Determine the [x, y] coordinate at the center of the cell enclosing the given text.  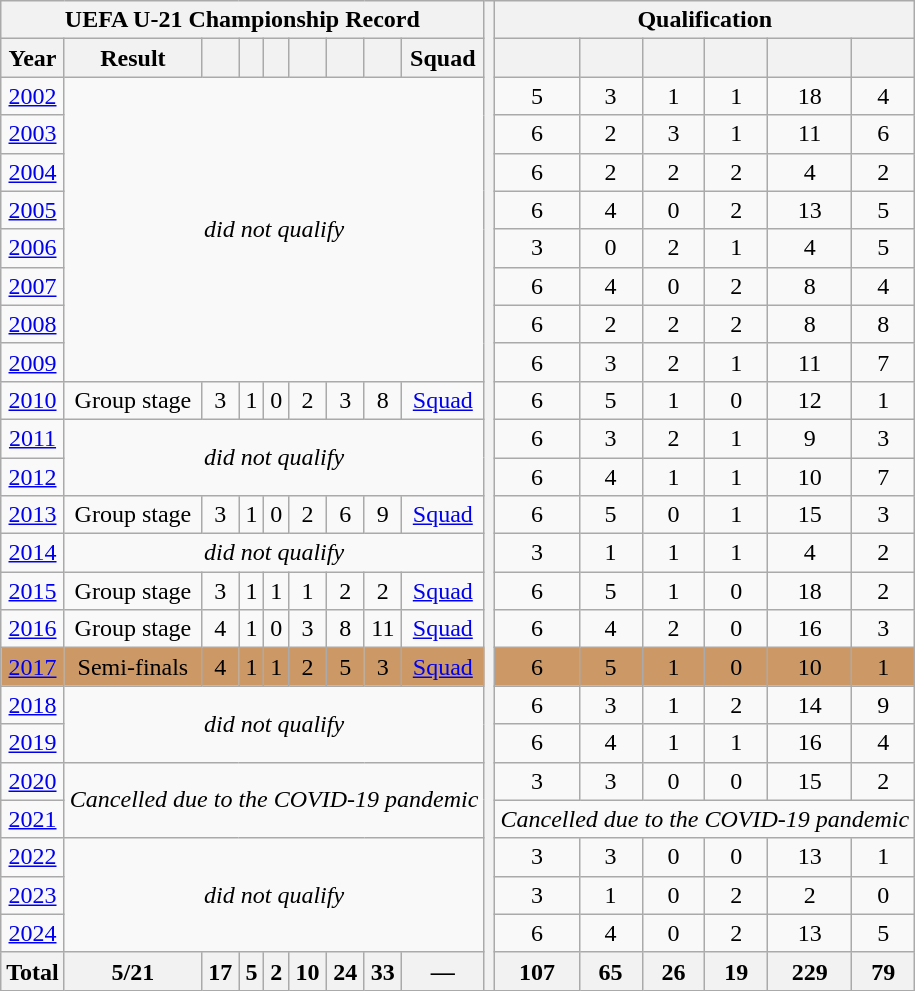
33 [383, 971]
2018 [33, 705]
2007 [33, 286]
2020 [33, 781]
2003 [33, 134]
2002 [33, 96]
12 [810, 400]
2009 [33, 362]
2023 [33, 895]
2022 [33, 857]
UEFA U-21 Championship Record [242, 20]
2008 [33, 324]
2006 [33, 248]
Result [132, 58]
2016 [33, 629]
2004 [33, 172]
14 [810, 705]
26 [674, 971]
2019 [33, 743]
Total [33, 971]
2021 [33, 819]
Semi-finals [132, 667]
229 [810, 971]
5/21 [132, 971]
2013 [33, 515]
2015 [33, 591]
79 [884, 971]
24 [345, 971]
2014 [33, 553]
Qualification [705, 20]
2005 [33, 210]
2024 [33, 933]
17 [220, 971]
— [443, 971]
2010 [33, 400]
2012 [33, 477]
19 [736, 971]
2011 [33, 438]
2017 [33, 667]
Year [33, 58]
107 [537, 971]
65 [610, 971]
